Return [X, Y] of the center of cell containing provided text 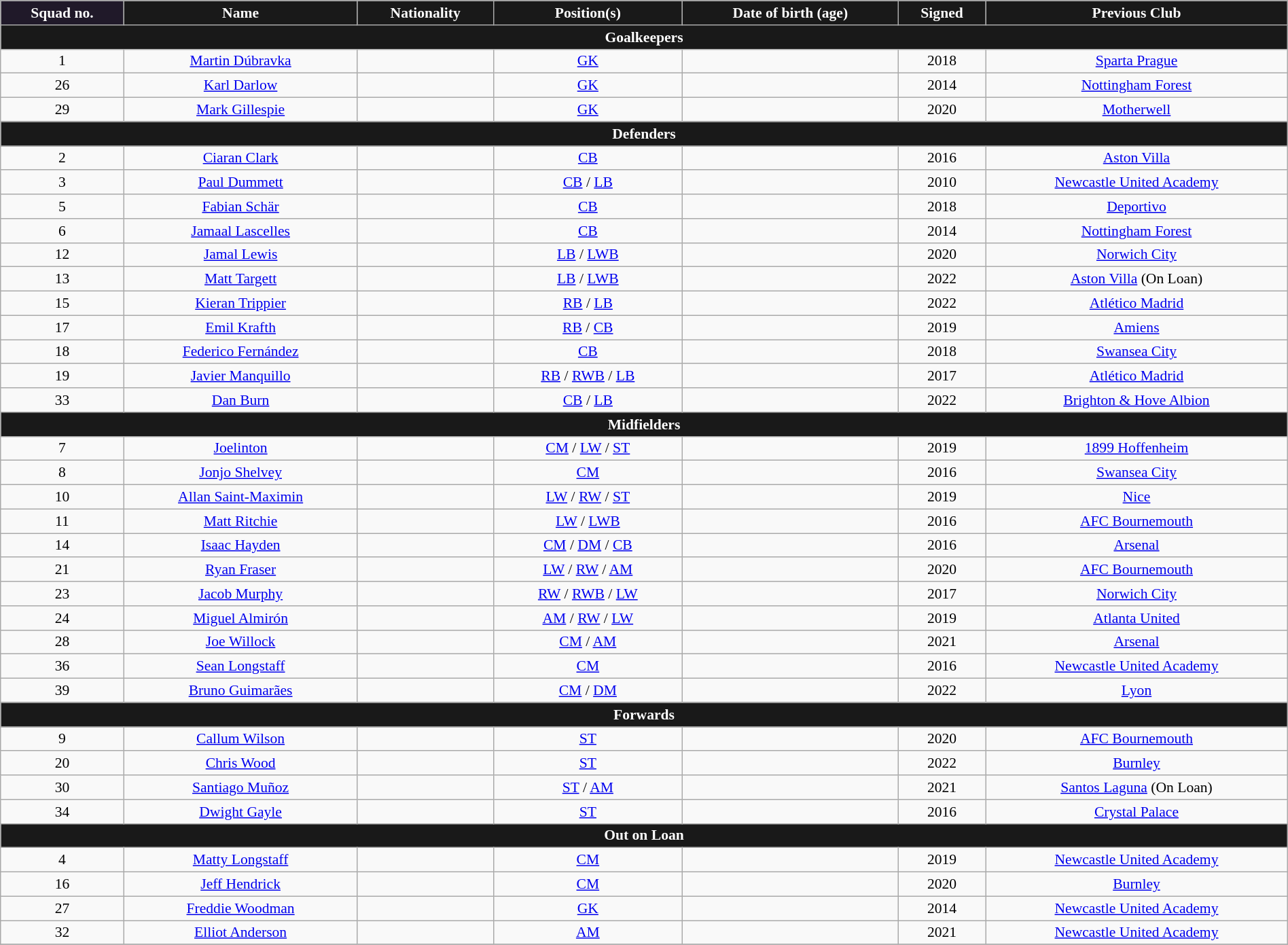
Crystal Palace [1137, 812]
AM [588, 933]
39 [62, 691]
36 [62, 666]
8 [62, 473]
Forwards [644, 715]
Matt Targett [240, 279]
Matty Longstaff [240, 860]
CM / AM [588, 642]
Joe Willock [240, 642]
10 [62, 497]
Ciaran Clark [240, 158]
Miguel Almirón [240, 618]
Squad no. [62, 13]
16 [62, 885]
Santos Laguna (On Loan) [1137, 787]
Bruno Guimarães [240, 691]
Martin Dúbravka [240, 61]
Jamaal Lascelles [240, 231]
Date of birth (age) [790, 13]
Previous Club [1137, 13]
20 [62, 764]
Signed [942, 13]
7 [62, 448]
Chris Wood [240, 764]
Callum Wilson [240, 739]
24 [62, 618]
Defenders [644, 134]
Paul Dummett [240, 183]
29 [62, 110]
Karl Darlow [240, 86]
LW / LWB [588, 521]
Motherwell [1137, 110]
18 [62, 352]
13 [62, 279]
23 [62, 594]
2010 [942, 183]
Midfielders [644, 425]
33 [62, 400]
6 [62, 231]
Lyon [1137, 691]
Dan Burn [240, 400]
Mark Gillespie [240, 110]
Jeff Hendrick [240, 885]
CM / LW / ST [588, 448]
Jonjo Shelvey [240, 473]
Aston Villa (On Loan) [1137, 279]
Nice [1137, 497]
14 [62, 546]
Amiens [1137, 327]
28 [62, 642]
Sparta Prague [1137, 61]
Out on Loan [644, 836]
Nationality [425, 13]
1 [62, 61]
Santiago Muñoz [240, 787]
Brighton & Hove Albion [1137, 400]
CM / DM / CB [588, 546]
AM / RW / LW [588, 618]
30 [62, 787]
1899 Hoffenheim [1137, 448]
Emil Krafth [240, 327]
ST / AM [588, 787]
CM / DM [588, 691]
Aston Villa [1137, 158]
27 [62, 908]
Javier Manquillo [240, 376]
RB / CB [588, 327]
4 [62, 860]
Federico Fernández [240, 352]
Joelinton [240, 448]
Jamal Lewis [240, 255]
12 [62, 255]
Isaac Hayden [240, 546]
Elliot Anderson [240, 933]
15 [62, 304]
Goalkeepers [644, 37]
Jacob Murphy [240, 594]
5 [62, 207]
Position(s) [588, 13]
3 [62, 183]
RW / RWB / LW [588, 594]
Atlanta United [1137, 618]
17 [62, 327]
34 [62, 812]
9 [62, 739]
RB / RWB / LB [588, 376]
RB / LB [588, 304]
Allan Saint-Maximin [240, 497]
Matt Ritchie [240, 521]
Name [240, 13]
Fabian Schär [240, 207]
11 [62, 521]
32 [62, 933]
21 [62, 570]
Ryan Fraser [240, 570]
26 [62, 86]
2 [62, 158]
Kieran Trippier [240, 304]
LW / RW / ST [588, 497]
19 [62, 376]
Dwight Gayle [240, 812]
LW / RW / AM [588, 570]
Sean Longstaff [240, 666]
Deportivo [1137, 207]
Freddie Woodman [240, 908]
